Identify which cell holds the provided text, then report its [x, y] central coordinate. 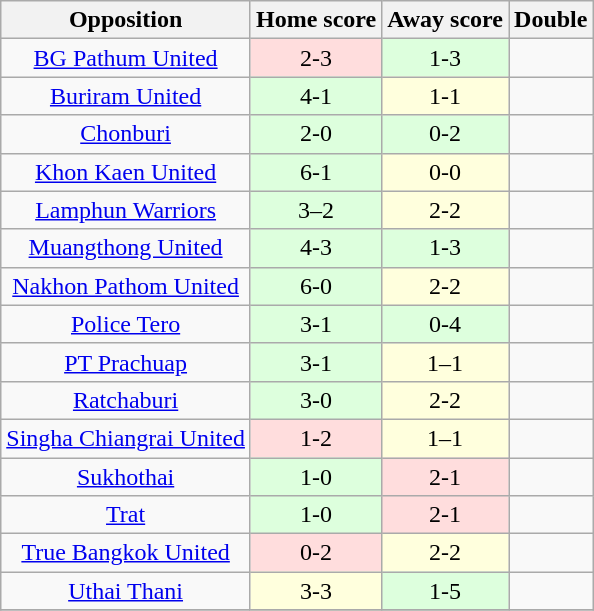
Ratchaburi [126, 400]
0-0 [446, 172]
4-1 [316, 96]
Muangthong United [126, 248]
Buriram United [126, 96]
BG Pathum United [126, 58]
Nakhon Pathom United [126, 286]
Uthai Thani [126, 591]
Chonburi [126, 134]
4-3 [316, 248]
Trat [126, 515]
1-5 [446, 591]
Khon Kaen United [126, 172]
2-3 [316, 58]
6-1 [316, 172]
Double [551, 20]
0-4 [446, 324]
2-0 [316, 134]
Home score [316, 20]
Sukhothai [126, 477]
1-1 [446, 96]
3-0 [316, 400]
3–2 [316, 210]
Opposition [126, 20]
1-2 [316, 438]
Police Tero [126, 324]
6-0 [316, 286]
3-3 [316, 591]
PT Prachuap [126, 362]
Away score [446, 20]
True Bangkok United [126, 553]
Singha Chiangrai United [126, 438]
Lamphun Warriors [126, 210]
